For the text-containing cell, return its midpoint in (X, Y) coordinate format. 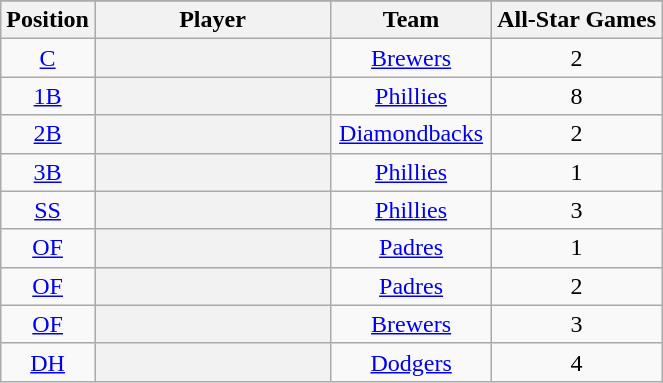
Player (212, 20)
2B (48, 134)
C (48, 58)
Dodgers (412, 362)
Position (48, 20)
Team (412, 20)
Diamondbacks (412, 134)
8 (577, 96)
3B (48, 172)
4 (577, 362)
All-Star Games (577, 20)
DH (48, 362)
1B (48, 96)
SS (48, 210)
